Pinpoint the cell where the given text exists, returning its [X, Y] midpoint coordinate. 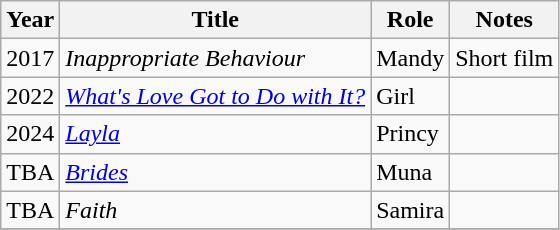
Brides [216, 172]
Girl [410, 96]
Layla [216, 134]
Short film [504, 58]
2024 [30, 134]
Mandy [410, 58]
Title [216, 20]
Notes [504, 20]
Role [410, 20]
Inappropriate Behaviour [216, 58]
2022 [30, 96]
Samira [410, 210]
Faith [216, 210]
Year [30, 20]
What's Love Got to Do with It? [216, 96]
Muna [410, 172]
Princy [410, 134]
2017 [30, 58]
